Search for the cell housing the specified text and yield its (x, y) center coordinate. 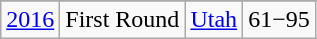
Utah (214, 20)
61−95 (280, 20)
First Round (122, 20)
2016 (30, 20)
